Search for the cell housing the specified text and yield its [x, y] center coordinate. 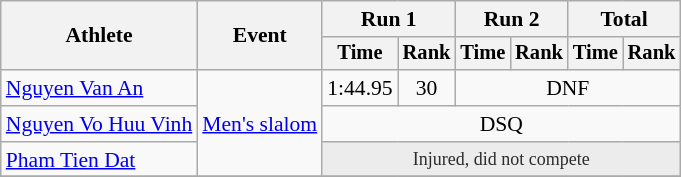
DSQ [501, 124]
Event [260, 36]
DNF [568, 88]
Run 1 [388, 19]
Run 2 [511, 19]
Total [624, 19]
Athlete [100, 36]
Men's slalom [260, 124]
Nguyen Van An [100, 88]
Nguyen Vo Huu Vinh [100, 124]
1:44.95 [360, 88]
30 [427, 88]
